Return the (x, y) coordinate for the center point of the cell that contains the specified text.  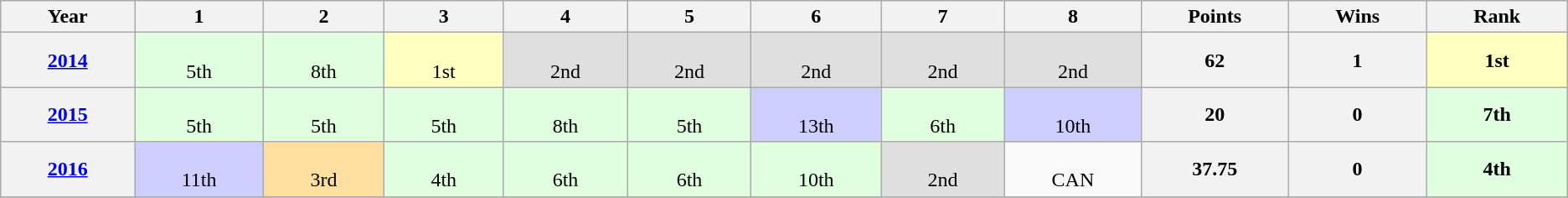
13th (816, 114)
5 (689, 17)
3rd (323, 169)
2015 (68, 114)
Rank (1497, 17)
4 (565, 17)
2016 (68, 169)
CAN (1074, 169)
Year (68, 17)
Wins (1357, 17)
37.75 (1215, 169)
Points (1215, 17)
2 (323, 17)
3 (444, 17)
7th (1497, 114)
2014 (68, 60)
6 (816, 17)
20 (1215, 114)
11th (199, 169)
62 (1215, 60)
7 (943, 17)
8 (1074, 17)
